Return the (X, Y) coordinate for the center point of the cell that contains the specified text.  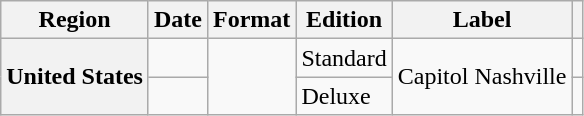
Region (75, 20)
Standard (344, 58)
Format (252, 20)
Capitol Nashville (482, 77)
Edition (344, 20)
United States (75, 77)
Deluxe (344, 96)
Label (482, 20)
Date (178, 20)
